Locate the cell with the specified text and output its [x, y] center coordinate. 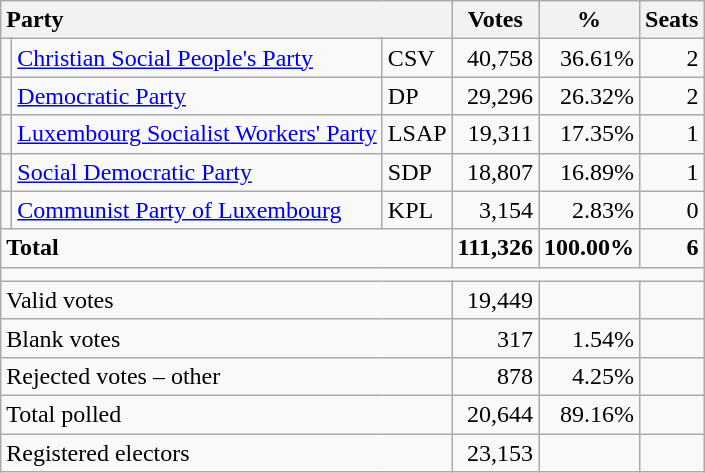
% [588, 20]
20,644 [495, 414]
6 [672, 248]
29,296 [495, 96]
Party [226, 20]
DP [417, 96]
Blank votes [226, 338]
Votes [495, 20]
Luxembourg Socialist Workers' Party [198, 134]
CSV [417, 58]
Valid votes [226, 300]
Rejected votes – other [226, 376]
317 [495, 338]
36.61% [588, 58]
89.16% [588, 414]
KPL [417, 210]
18,807 [495, 172]
1.54% [588, 338]
16.89% [588, 172]
Registered electors [226, 453]
40,758 [495, 58]
SDP [417, 172]
Total [226, 248]
Seats [672, 20]
3,154 [495, 210]
0 [672, 210]
100.00% [588, 248]
2.83% [588, 210]
Democratic Party [198, 96]
19,449 [495, 300]
4.25% [588, 376]
LSAP [417, 134]
23,153 [495, 453]
878 [495, 376]
17.35% [588, 134]
26.32% [588, 96]
19,311 [495, 134]
111,326 [495, 248]
Christian Social People's Party [198, 58]
Social Democratic Party [198, 172]
Total polled [226, 414]
Communist Party of Luxembourg [198, 210]
